Provide the [X, Y] coordinate of the cell's center where the given text is located.  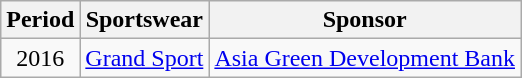
Sponsor [365, 20]
Asia Green Development Bank [365, 58]
Grand Sport [144, 58]
2016 [40, 58]
Period [40, 20]
Sportswear [144, 20]
